Locate the cell with the specified text and output its (X, Y) center coordinate. 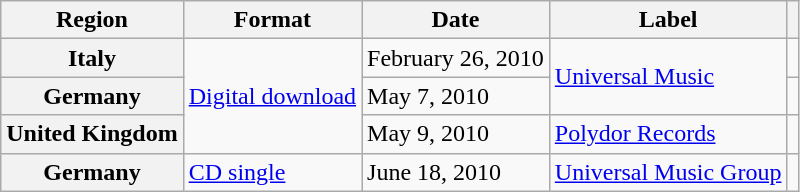
May 7, 2010 (456, 96)
Universal Music (668, 77)
Universal Music Group (668, 172)
Format (272, 20)
Region (92, 20)
June 18, 2010 (456, 172)
Date (456, 20)
Italy (92, 58)
May 9, 2010 (456, 134)
Label (668, 20)
CD single (272, 172)
February 26, 2010 (456, 58)
Digital download (272, 96)
United Kingdom (92, 134)
Polydor Records (668, 134)
